Locate the cell with the specified text and output its (X, Y) center coordinate. 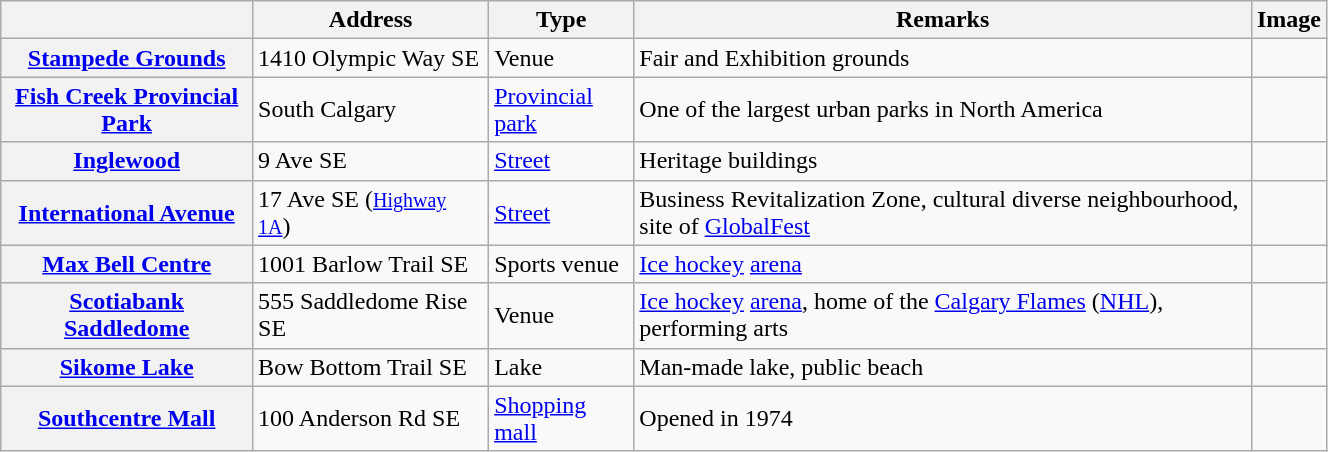
Business Revitalization Zone, cultural diverse neighbourhood, site of GlobalFest (943, 212)
Provincial park (562, 110)
Remarks (943, 20)
Southcentre Mall (127, 418)
Fair and Exhibition grounds (943, 58)
Inglewood (127, 161)
Scotiabank Saddledome (127, 316)
Heritage buildings (943, 161)
9 Ave SE (371, 161)
1001 Barlow Trail SE (371, 264)
17 Ave SE (Highway 1A) (371, 212)
555 Saddledome Rise SE (371, 316)
Fish Creek Provincial Park (127, 110)
Max Bell Centre (127, 264)
Bow Bottom Trail SE (371, 367)
Shopping mall (562, 418)
Type (562, 20)
Sports venue (562, 264)
Address (371, 20)
100 Anderson Rd SE (371, 418)
Opened in 1974 (943, 418)
International Avenue (127, 212)
Lake (562, 367)
South Calgary (371, 110)
Sikome Lake (127, 367)
Stampede Grounds (127, 58)
One of the largest urban parks in North America (943, 110)
Man-made lake, public beach (943, 367)
1410 Olympic Way SE (371, 58)
Image (1288, 20)
Ice hockey arena (943, 264)
Ice hockey arena, home of the Calgary Flames (NHL), performing arts (943, 316)
